Extract the (X, Y) coordinate from the center of the cell holding the provided text.  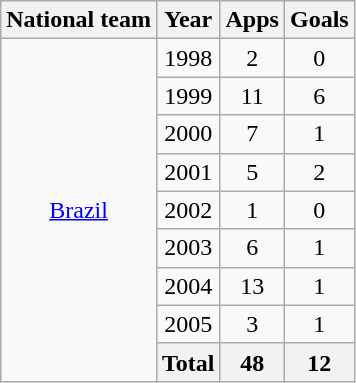
13 (252, 286)
2005 (188, 324)
1998 (188, 58)
2000 (188, 134)
Apps (252, 20)
Year (188, 20)
2001 (188, 172)
Total (188, 362)
2002 (188, 210)
1999 (188, 96)
National team (79, 20)
5 (252, 172)
Goals (319, 20)
Brazil (79, 210)
3 (252, 324)
2003 (188, 248)
48 (252, 362)
12 (319, 362)
11 (252, 96)
2004 (188, 286)
7 (252, 134)
